Determine the (x, y) coordinate at the center of the cell enclosing the given text.  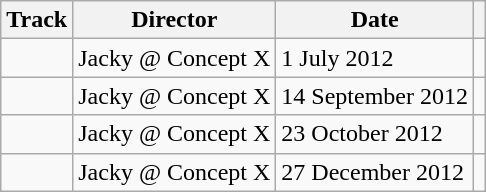
Track (37, 20)
Director (174, 20)
23 October 2012 (375, 134)
Date (375, 20)
14 September 2012 (375, 96)
1 July 2012 (375, 58)
27 December 2012 (375, 172)
